From the cell containing the given text, extract its center point as [x, y] coordinate. 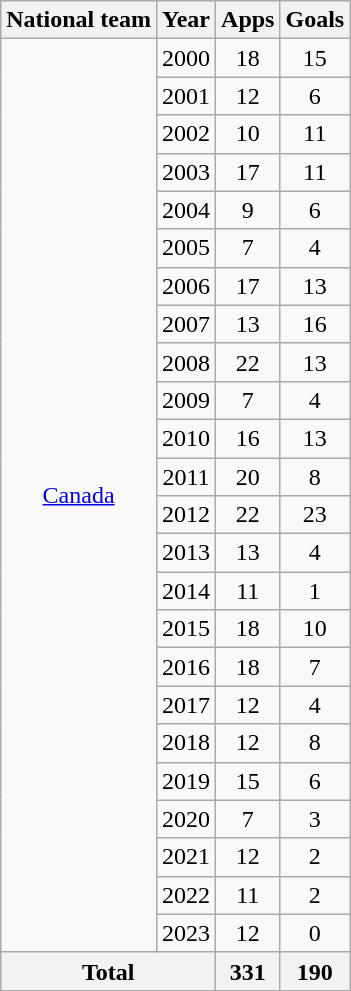
2018 [186, 743]
Year [186, 20]
2006 [186, 286]
2009 [186, 400]
2005 [186, 248]
2022 [186, 895]
190 [315, 971]
2019 [186, 781]
2001 [186, 96]
National team [79, 20]
2023 [186, 933]
2011 [186, 477]
2010 [186, 438]
331 [248, 971]
2016 [186, 667]
2003 [186, 172]
2002 [186, 134]
2021 [186, 857]
9 [248, 210]
Apps [248, 20]
3 [315, 819]
2007 [186, 324]
2004 [186, 210]
2014 [186, 591]
20 [248, 477]
1 [315, 591]
2012 [186, 515]
0 [315, 933]
2013 [186, 553]
Total [108, 971]
2008 [186, 362]
2015 [186, 629]
2017 [186, 705]
2000 [186, 58]
23 [315, 515]
Goals [315, 20]
2020 [186, 819]
Canada [79, 496]
